Determine the (X, Y) coordinate at the center of the cell enclosing the given text.  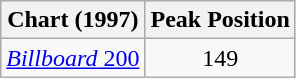
Chart (1997) (73, 20)
Billboard 200 (73, 58)
Peak Position (220, 20)
149 (220, 58)
